Provide the (X, Y) coordinate of the cell's center where the given text is located.  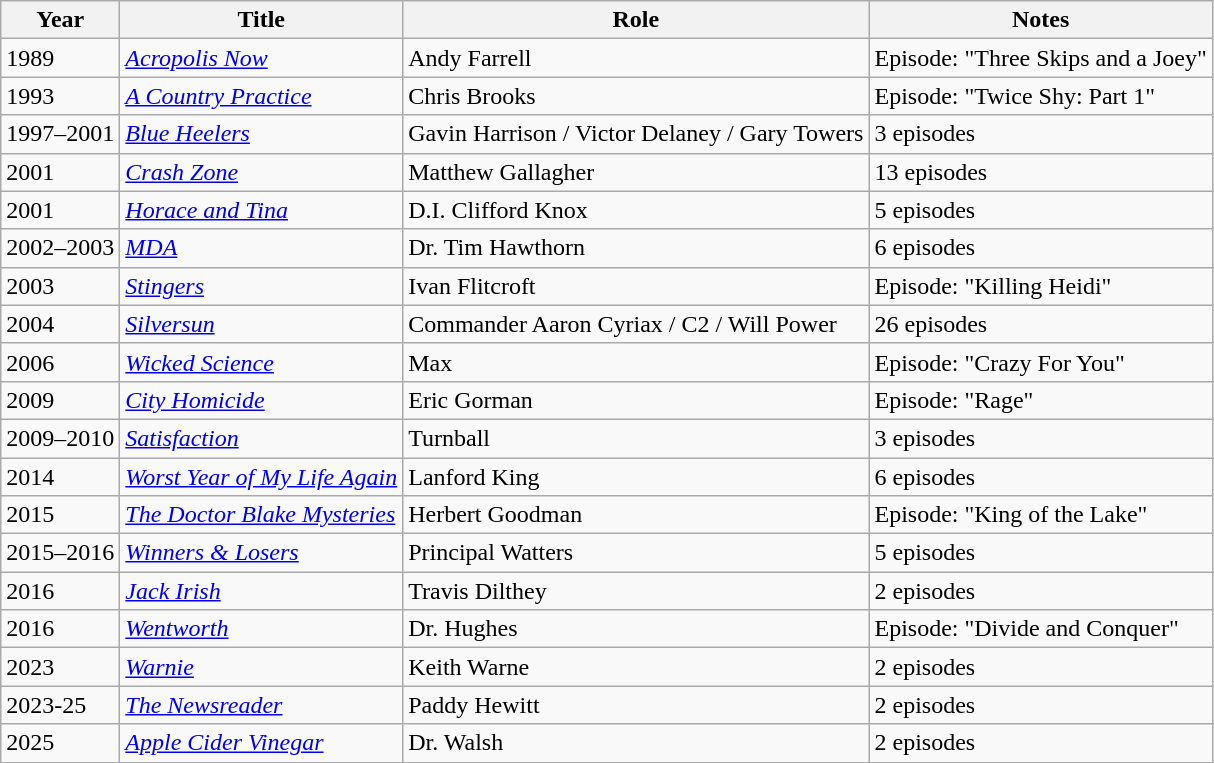
The Doctor Blake Mysteries (262, 515)
Stingers (262, 286)
1993 (60, 96)
Turnball (636, 438)
2003 (60, 286)
2004 (60, 324)
Episode: "King of the Lake" (1040, 515)
Year (60, 20)
Wentworth (262, 629)
2015 (60, 515)
Principal Watters (636, 553)
Episode: "Crazy For You" (1040, 362)
Herbert Goodman (636, 515)
Title (262, 20)
Paddy Hewitt (636, 705)
Winners & Losers (262, 553)
Max (636, 362)
13 episodes (1040, 172)
Travis Dilthey (636, 591)
2023 (60, 667)
Dr. Hughes (636, 629)
The Newsreader (262, 705)
City Homicide (262, 400)
Crash Zone (262, 172)
Silversun (262, 324)
A Country Practice (262, 96)
Horace and Tina (262, 210)
Episode: "Three Skips and a Joey" (1040, 58)
Eric Gorman (636, 400)
Ivan Flitcroft (636, 286)
Dr. Tim Hawthorn (636, 248)
1997–2001 (60, 134)
Acropolis Now (262, 58)
Warnie (262, 667)
Wicked Science (262, 362)
2009–2010 (60, 438)
2015–2016 (60, 553)
Jack Irish (262, 591)
Dr. Walsh (636, 743)
Apple Cider Vinegar (262, 743)
Episode: "Rage" (1040, 400)
Episode: "Divide and Conquer" (1040, 629)
26 episodes (1040, 324)
Satisfaction (262, 438)
Andy Farrell (636, 58)
Chris Brooks (636, 96)
Commander Aaron Cyriax / C2 / Will Power (636, 324)
Keith Warne (636, 667)
2023-25 (60, 705)
2025 (60, 743)
Lanford King (636, 477)
Blue Heelers (262, 134)
MDA (262, 248)
Gavin Harrison / Victor Delaney / Gary Towers (636, 134)
2006 (60, 362)
1989 (60, 58)
Notes (1040, 20)
Episode: "Killing Heidi" (1040, 286)
2014 (60, 477)
Worst Year of My Life Again (262, 477)
Matthew Gallagher (636, 172)
D.I. Clifford Knox (636, 210)
2009 (60, 400)
Role (636, 20)
2002–2003 (60, 248)
Episode: "Twice Shy: Part 1" (1040, 96)
